Extract the (X, Y) coordinate from the center of the cell holding the provided text.  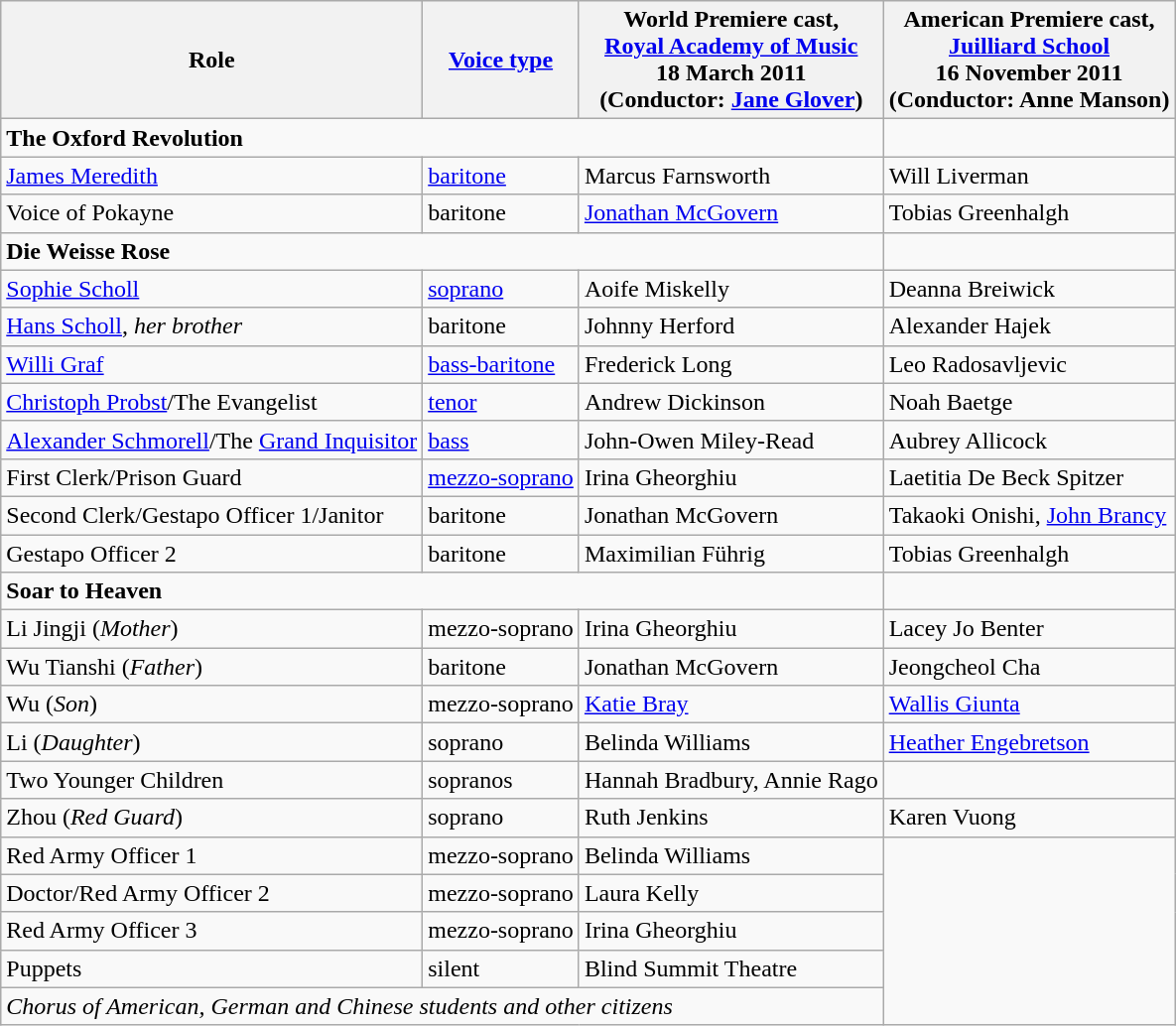
Katie Bray (730, 705)
Wu (Son) (212, 705)
Laetitia De Beck Spitzer (1029, 477)
bass (501, 440)
Ruth Jenkins (730, 818)
Will Liverman (1029, 176)
Chorus of American, German and Chinese students and other citizens (443, 1006)
American Premiere cast,Juilliard School16 November 2011(Conductor: Anne Manson) (1029, 60)
Li (Daughter) (212, 742)
Soar to Heaven (443, 591)
Leo Radosavljevic (1029, 364)
Zhou (Red Guard) (212, 818)
Voice type (501, 60)
Red Army Officer 1 (212, 855)
Heather Engebretson (1029, 742)
Hans Scholl, her brother (212, 326)
Aoife Miskelly (730, 289)
Wallis Giunta (1029, 705)
Johnny Herford (730, 326)
Christoph Probst/The Evangelist (212, 402)
Hannah Bradbury, Annie Rago (730, 780)
Maximilian Führig (730, 553)
Andrew Dickinson (730, 402)
tenor (501, 402)
Voice of Pokayne (212, 213)
Takaoki Onishi, John Brancy (1029, 515)
Second Clerk/Gestapo Officer 1/Janitor (212, 515)
Doctor/Red Army Officer 2 (212, 893)
Frederick Long (730, 364)
Alexander Hajek (1029, 326)
Blind Summit Theatre (730, 968)
Two Younger Children (212, 780)
Laura Kelly (730, 893)
Deanna Breiwick (1029, 289)
Karen Vuong (1029, 818)
Li Jingji (Mother) (212, 629)
John-Owen Miley-Read (730, 440)
sopranos (501, 780)
Puppets (212, 968)
Noah Baetge (1029, 402)
Marcus Farnsworth (730, 176)
First Clerk/Prison Guard (212, 477)
Jeongcheol Cha (1029, 667)
Sophie Scholl (212, 289)
World Premiere cast,Royal Academy of Music18 March 2011(Conductor: Jane Glover) (730, 60)
Gestapo Officer 2 (212, 553)
Lacey Jo Benter (1029, 629)
James Meredith (212, 176)
Willi Graf (212, 364)
Aubrey Allicock (1029, 440)
The Oxford Revolution (443, 138)
Die Weisse Rose (443, 251)
Wu Tianshi (Father) (212, 667)
bass-baritone (501, 364)
silent (501, 968)
Red Army Officer 3 (212, 931)
Role (212, 60)
Alexander Schmorell/The Grand Inquisitor (212, 440)
